Output the [X, Y] coordinate of the center of the cell containing the given text.  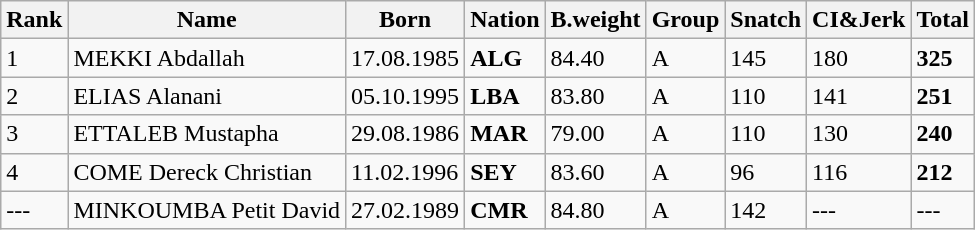
Rank [34, 20]
COME Dereck Christian [207, 172]
ETTALEB Mustapha [207, 134]
83.60 [596, 172]
116 [859, 172]
ALG [505, 58]
ELIAS Alanani [207, 96]
29.08.1986 [406, 134]
MINKOUMBA Petit David [207, 210]
212 [943, 172]
MAR [505, 134]
17.08.1985 [406, 58]
3 [34, 134]
84.80 [596, 210]
05.10.1995 [406, 96]
180 [859, 58]
240 [943, 134]
1 [34, 58]
CI&Jerk [859, 20]
251 [943, 96]
11.02.1996 [406, 172]
141 [859, 96]
27.02.1989 [406, 210]
4 [34, 172]
SEY [505, 172]
2 [34, 96]
MEKKI Abdallah [207, 58]
CMR [505, 210]
Total [943, 20]
130 [859, 134]
79.00 [596, 134]
B.weight [596, 20]
145 [766, 58]
Group [686, 20]
Snatch [766, 20]
Name [207, 20]
83.80 [596, 96]
Born [406, 20]
325 [943, 58]
84.40 [596, 58]
Nation [505, 20]
142 [766, 210]
96 [766, 172]
LBA [505, 96]
